Find where the given text appears and provide that cell's center as [x, y] coordinate. 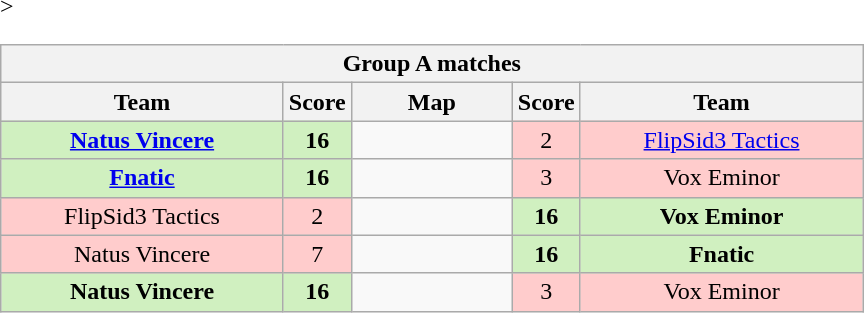
Group A matches [432, 64]
Map [432, 102]
7 [317, 254]
